Extract the [X, Y] coordinate from the center of the cell holding the provided text.  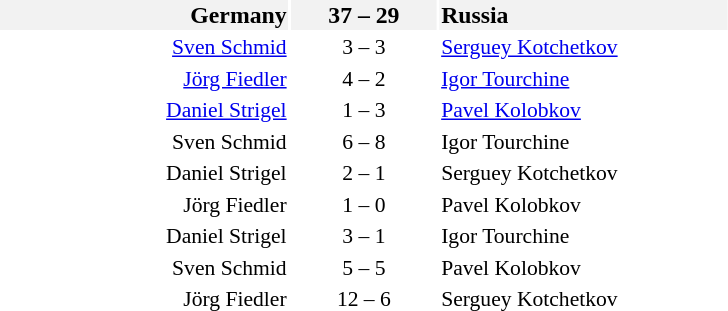
Germany [144, 15]
3 – 1 [364, 236]
6 – 8 [364, 142]
1 – 0 [364, 204]
4 – 2 [364, 78]
Russia [584, 15]
37 – 29 [364, 15]
3 – 3 [364, 47]
2 – 1 [364, 173]
5 – 5 [364, 268]
1 – 3 [364, 110]
